Pinpoint the cell where the given text exists, returning its (x, y) midpoint coordinate. 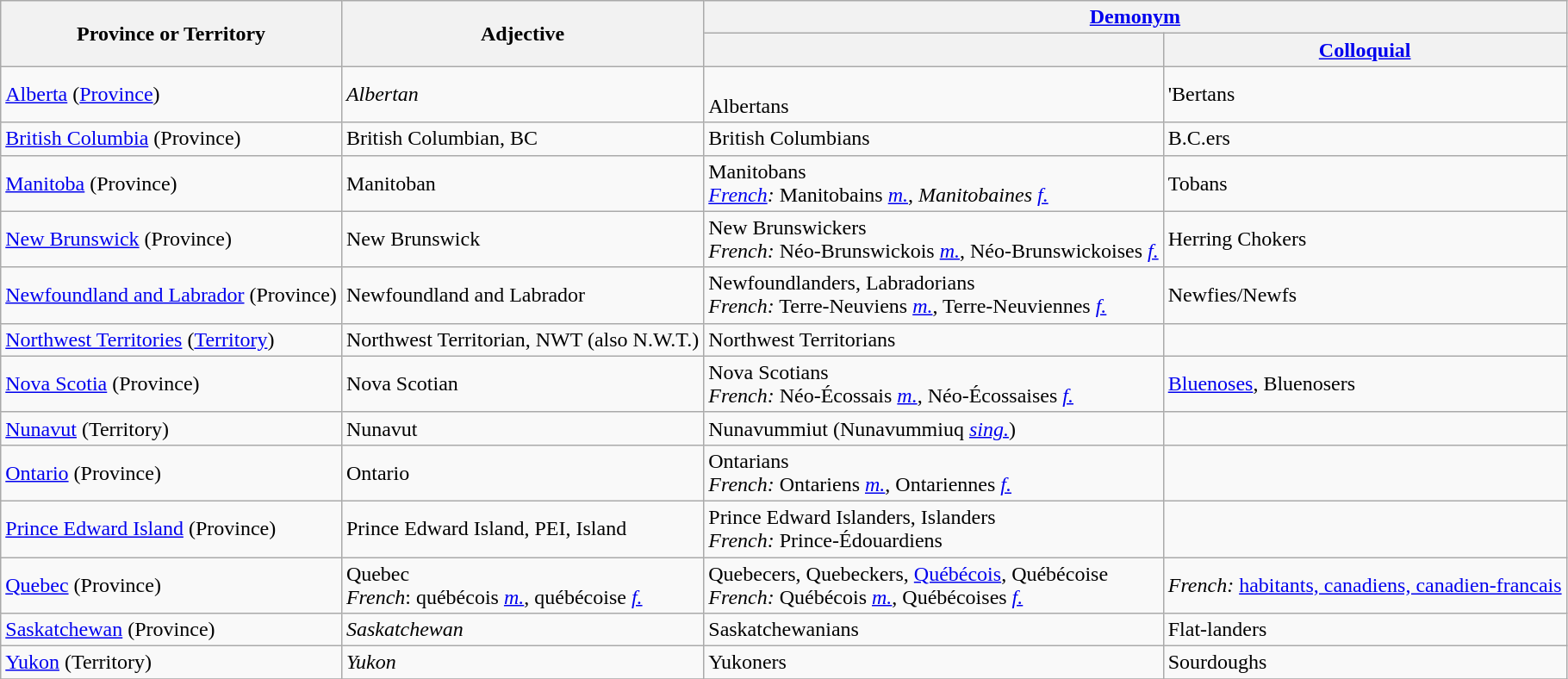
Newfoundlanders, LabradoriansFrench: Terre-Neuviens m., Terre-Neuviennes f. (934, 295)
British Columbia (Province) (171, 139)
Prince Edward Island, PEI, Island (522, 529)
Nova Scotia (Province) (171, 384)
'Bertans (1365, 95)
Prince Edward Islanders, IslandersFrench: Prince-Édouardiens (934, 529)
Province or Territory (171, 34)
Saskatchewan (Province) (171, 630)
ManitobansFrench: Manitobains m., Manitobaines f. (934, 183)
Yukon (Territory) (171, 663)
Tobans (1365, 183)
Ontario (Province) (171, 472)
Colloquial (1365, 50)
Nunavummiut (Nunavummiuq sing.) (934, 428)
Saskatchewanians (934, 630)
British Columbian, BC (522, 139)
Bluenoses, Bluenosers (1365, 384)
British Columbians (934, 139)
Quebec (Province) (171, 584)
Newfoundland and Labrador (522, 295)
Prince Edward Island (Province) (171, 529)
Quebecers, Quebeckers, Québécois, QuébécoiseFrench: Québécois m., Québécoises f. (934, 584)
Albertan (522, 95)
Manitoba (Province) (171, 183)
Saskatchewan (522, 630)
Albertans (934, 95)
Nova ScotiansFrench: Néo-Écossais m., Néo-Écossaises f. (934, 384)
French: habitants, canadiens, canadien-francais (1365, 584)
New Brunswick (Province) (171, 240)
OntariansFrench: Ontariens m., Ontariennes f. (934, 472)
Northwest Territories (Territory) (171, 339)
Nunavut (522, 428)
Nova Scotian (522, 384)
Demonym (1136, 17)
Sourdoughs (1365, 663)
Alberta (Province) (171, 95)
New BrunswickersFrench: Néo-Brunswickois m., Néo-Brunswickoises f. (934, 240)
Ontario (522, 472)
Northwest Territorians (934, 339)
Herring Chokers (1365, 240)
Yukon (522, 663)
Nunavut (Territory) (171, 428)
Northwest Territorian, NWT (also N.W.T.) (522, 339)
Adjective (522, 34)
New Brunswick (522, 240)
B.C.ers (1365, 139)
Manitoban (522, 183)
Yukoners (934, 663)
Flat-landers (1365, 630)
QuebecFrench: québécois m., québécoise f. (522, 584)
Newfoundland and Labrador (Province) (171, 295)
Newfies/Newfs (1365, 295)
